For the text-containing cell, return its midpoint in (x, y) coordinate format. 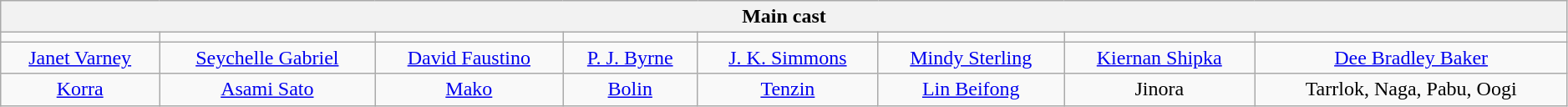
Dee Bradley Baker (1411, 58)
J. K. Simmons (788, 58)
Tarrlok, Naga, Pabu, Oogi (1411, 89)
Main cast (784, 17)
Janet Varney (80, 58)
Kiernan Shipka (1160, 58)
Jinora (1160, 89)
Seychelle Gabriel (267, 58)
Asami Sato (267, 89)
Mindy Sterling (971, 58)
Korra (80, 89)
Bolin (630, 89)
Mako (469, 89)
Tenzin (788, 89)
David Faustino (469, 58)
P. J. Byrne (630, 58)
Lin Beifong (971, 89)
